Find where the given text appears and provide that cell's center as (x, y) coordinate. 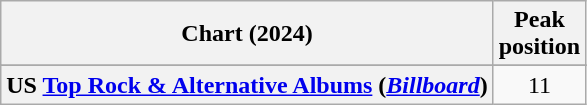
11 (539, 85)
US Top Rock & Alternative Albums (Billboard) (247, 85)
Chart (2024) (247, 34)
Peakposition (539, 34)
